Capture the cell that displays the provided text and extract its (x, y) central coordinate. 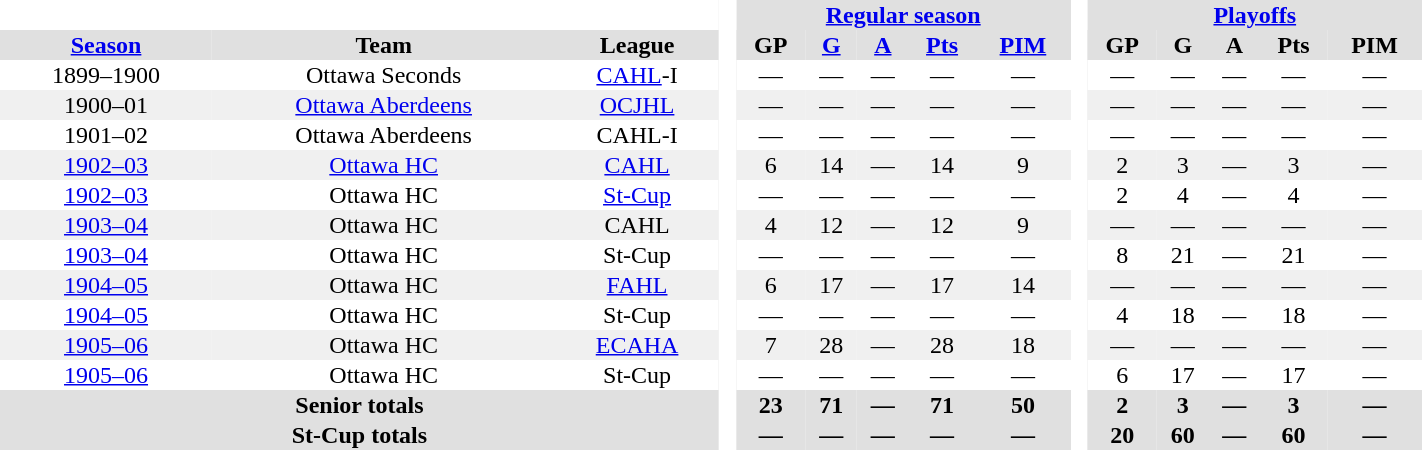
20 (1122, 435)
8 (1122, 255)
Season (106, 45)
Regular season (903, 15)
FAHL (637, 285)
50 (1022, 405)
7 (770, 345)
Ottawa Seconds (384, 75)
1899–1900 (106, 75)
OCJHL (637, 105)
Team (384, 45)
St-Cup totals (360, 435)
23 (770, 405)
League (637, 45)
1901–02 (106, 135)
Playoffs (1255, 15)
1900–01 (106, 105)
ECAHA (637, 345)
Senior totals (360, 405)
